Determine the [X, Y] coordinate at the center of the cell enclosing the given text.  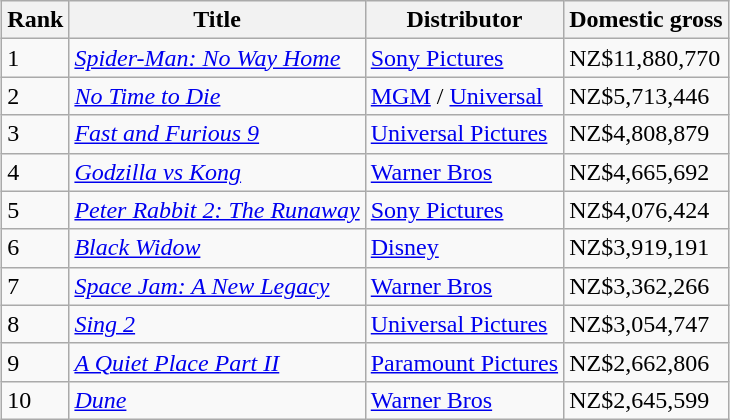
3 [36, 134]
NZ$3,362,266 [646, 286]
Rank [36, 20]
9 [36, 362]
NZ$4,665,692 [646, 172]
4 [36, 172]
Godzilla vs Kong [217, 172]
Space Jam: A New Legacy [217, 286]
NZ$11,880,770 [646, 58]
NZ$4,808,879 [646, 134]
Sing 2 [217, 324]
MGM / Universal [464, 96]
Peter Rabbit 2: The Runaway [217, 210]
Disney [464, 248]
Fast and Furious 9 [217, 134]
1 [36, 58]
NZ$2,645,599 [646, 400]
2 [36, 96]
NZ$4,076,424 [646, 210]
Black Widow [217, 248]
NZ$3,919,191 [646, 248]
Spider-Man: No Way Home [217, 58]
Dune [217, 400]
5 [36, 210]
Distributor [464, 20]
Paramount Pictures [464, 362]
Domestic gross [646, 20]
10 [36, 400]
No Time to Die [217, 96]
Title [217, 20]
NZ$5,713,446 [646, 96]
8 [36, 324]
NZ$3,054,747 [646, 324]
NZ$2,662,806 [646, 362]
A Quiet Place Part II [217, 362]
7 [36, 286]
6 [36, 248]
